Determine the (X, Y) coordinate at the center of the cell enclosing the given text.  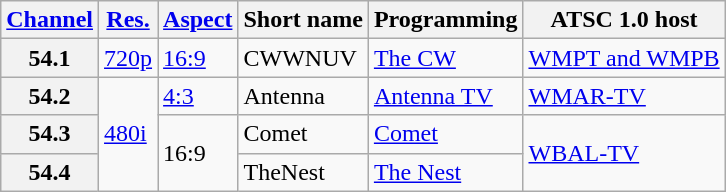
Aspect (198, 20)
Programming (446, 20)
720p (128, 58)
CWWNUV (303, 58)
The CW (446, 58)
WMPT and WMPB (624, 58)
Short name (303, 20)
480i (128, 134)
4:3 (198, 96)
54.3 (50, 134)
Antenna TV (446, 96)
TheNest (303, 172)
Res. (128, 20)
54.2 (50, 96)
WMAR-TV (624, 96)
The Nest (446, 172)
54.1 (50, 58)
54.4 (50, 172)
ATSC 1.0 host (624, 20)
Antenna (303, 96)
Channel (50, 20)
WBAL-TV (624, 153)
